Capture the cell that displays the provided text and extract its (x, y) central coordinate. 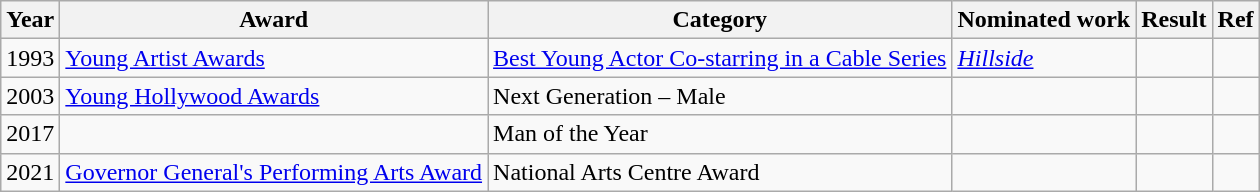
Award (274, 20)
Hillside (1044, 58)
Young Artist Awards (274, 58)
Category (720, 20)
National Arts Centre Award (720, 172)
Next Generation – Male (720, 96)
Ref (1236, 20)
2021 (30, 172)
Man of the Year (720, 134)
Best Young Actor Co-starring in a Cable Series (720, 58)
Year (30, 20)
2017 (30, 134)
1993 (30, 58)
2003 (30, 96)
Young Hollywood Awards (274, 96)
Governor General's Performing Arts Award (274, 172)
Result (1174, 20)
Nominated work (1044, 20)
